Return the [X, Y] coordinate for the center point of the cell that contains the specified text.  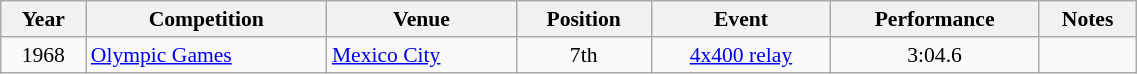
Competition [206, 19]
Performance [934, 19]
4x400 relay [741, 55]
Position [584, 19]
Olympic Games [206, 55]
3:04.6 [934, 55]
Venue [422, 19]
7th [584, 55]
1968 [44, 55]
Mexico City [422, 55]
Notes [1088, 19]
Event [741, 19]
Year [44, 19]
